Return the (X, Y) coordinate for the center point of the cell that contains the specified text.  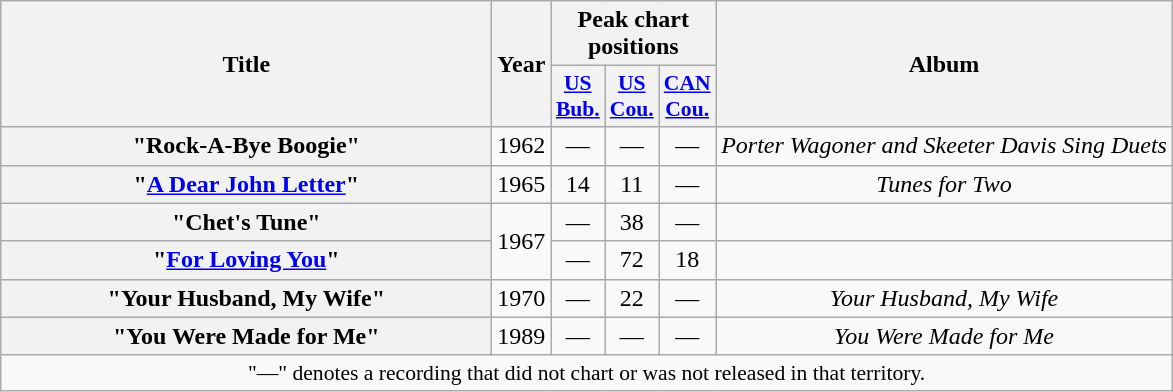
1967 (522, 241)
Tunes for Two (944, 184)
Year (522, 64)
1965 (522, 184)
"Rock-A-Bye Boogie" (246, 146)
1962 (522, 146)
11 (632, 184)
18 (688, 260)
Album (944, 64)
Porter Wagoner and Skeeter Davis Sing Duets (944, 146)
"For Loving You" (246, 260)
USCou. (632, 96)
Title (246, 64)
CANCou. (688, 96)
"Your Husband, My Wife" (246, 298)
Your Husband, My Wife (944, 298)
"You Were Made for Me" (246, 336)
"A Dear John Letter" (246, 184)
14 (578, 184)
1989 (522, 336)
Peak chartpositions (634, 34)
"Chet's Tune" (246, 222)
1970 (522, 298)
38 (632, 222)
"—" denotes a recording that did not chart or was not released in that territory. (587, 373)
USBub. (578, 96)
72 (632, 260)
22 (632, 298)
You Were Made for Me (944, 336)
